Pinpoint the cell where the given text exists, returning its [x, y] midpoint coordinate. 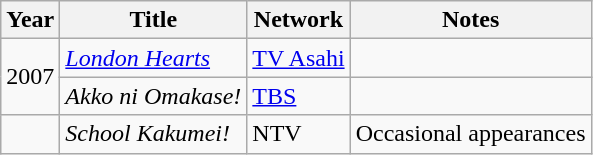
London Hearts [154, 58]
2007 [30, 77]
Notes [470, 20]
Occasional appearances [470, 134]
Year [30, 20]
Akko ni Omakase! [154, 96]
Title [154, 20]
NTV [298, 134]
Network [298, 20]
TV Asahi [298, 58]
TBS [298, 96]
School Kakumei! [154, 134]
